Return (X, Y) of the center of cell containing provided text 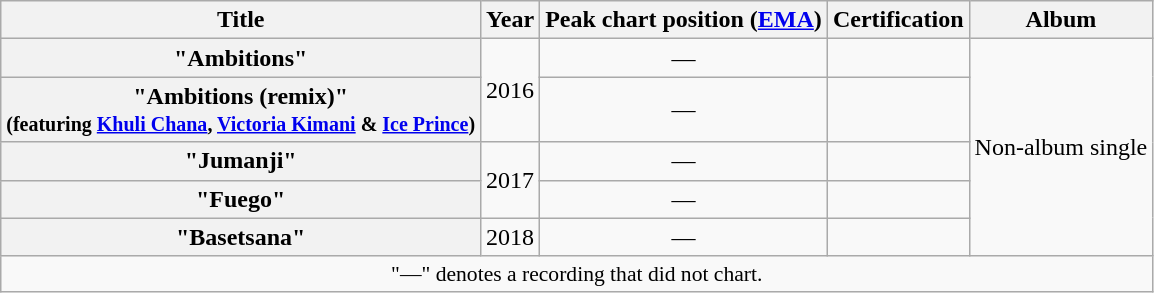
"Fuego" (241, 199)
"Jumanji" (241, 161)
"Ambitions (remix)"(featuring Khuli Chana, Victoria Kimani & Ice Prince) (241, 110)
Peak chart position (EMA) (684, 20)
"Basetsana" (241, 237)
"Ambitions" (241, 58)
Album (1061, 20)
"—" denotes a recording that did not chart. (577, 274)
Certification (898, 20)
Year (510, 20)
2016 (510, 90)
2017 (510, 180)
Title (241, 20)
2018 (510, 237)
Non-album single (1061, 148)
